Output the [x, y] coordinate of the center of the cell containing the given text.  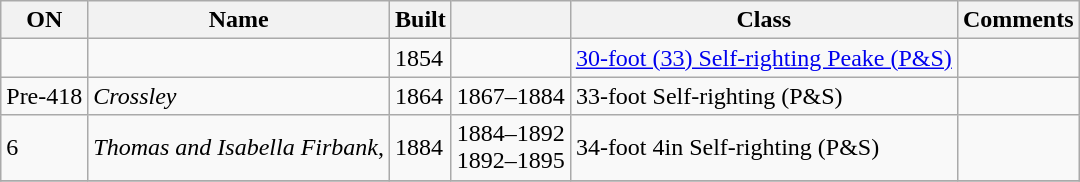
1884–18921892–1895 [510, 148]
1854 [421, 58]
Class [764, 20]
Name [239, 20]
1864 [421, 96]
Built [421, 20]
Thomas and Isabella Firbank, [239, 148]
Pre-418 [44, 96]
34-foot 4in Self-righting (P&S) [764, 148]
30-foot (33) Self-righting Peake (P&S) [764, 58]
1867–1884 [510, 96]
6 [44, 148]
Crossley [239, 96]
Comments [1018, 20]
1884 [421, 148]
33-foot Self-righting (P&S) [764, 96]
ON [44, 20]
